Scan for the cell matching the given text and deliver its (x, y) coordinate at center. 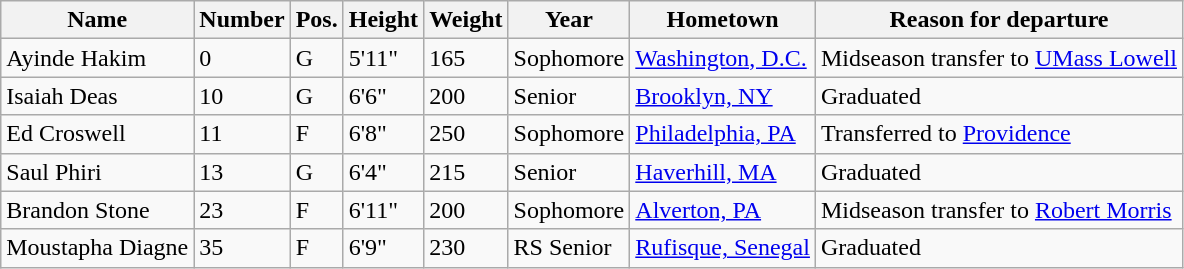
10 (242, 96)
Reason for departure (998, 20)
Moustapha Diagne (98, 248)
Height (383, 20)
Alverton, PA (723, 210)
6'6" (383, 96)
6'11" (383, 210)
Saul Phiri (98, 172)
Philadelphia, PA (723, 134)
6'8" (383, 134)
23 (242, 210)
Pos. (316, 20)
6'4" (383, 172)
Midseason transfer to UMass Lowell (998, 58)
RS Senior (569, 248)
11 (242, 134)
Brandon Stone (98, 210)
6'9" (383, 248)
35 (242, 248)
Year (569, 20)
Rufisque, Senegal (723, 248)
165 (466, 58)
Midseason transfer to Robert Morris (998, 210)
Ayinde Hakim (98, 58)
Brooklyn, NY (723, 96)
Haverhill, MA (723, 172)
Ed Croswell (98, 134)
Weight (466, 20)
Transferred to Providence (998, 134)
Number (242, 20)
Washington, D.C. (723, 58)
5'11" (383, 58)
Isaiah Deas (98, 96)
0 (242, 58)
215 (466, 172)
230 (466, 248)
Name (98, 20)
Hometown (723, 20)
250 (466, 134)
13 (242, 172)
